For the text-containing cell, return its midpoint in (X, Y) coordinate format. 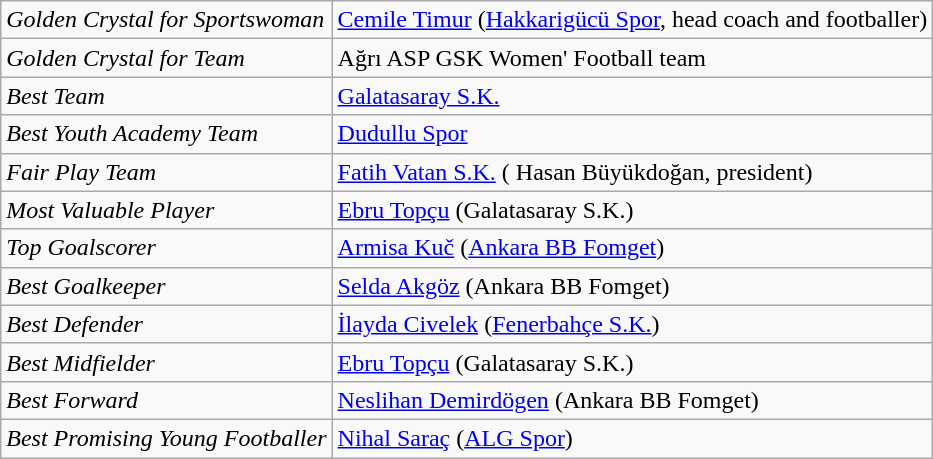
Dudullu Spor (632, 134)
Cemile Timur (Hakkarigücü Spor, head coach and footballer) (632, 20)
Galatasaray S.K. (632, 96)
Best Promising Young Footballer (166, 438)
Best Goalkeeper (166, 286)
Nihal Saraç (ALG Spor) (632, 438)
Selda Akgöz (Ankara BB Fomget) (632, 286)
Fair Play Team (166, 172)
Best Team (166, 96)
İlayda Civelek (Fenerbahçe S.K.) (632, 324)
Golden Crystal for Sportswoman (166, 20)
Neslihan Demirdögen (Ankara BB Fomget) (632, 400)
Best Midfielder (166, 362)
Best Youth Academy Team (166, 134)
Armisa Kuč (Ankara BB Fomget) (632, 248)
Best Defender (166, 324)
Golden Crystal for Team (166, 58)
Most Valuable Player (166, 210)
Best Forward (166, 400)
Fatih Vatan S.K. ( Hasan Büyükdoğan, president) (632, 172)
Ağrı ASP GSK Women' Football team (632, 58)
Top Goalscorer (166, 248)
